Capture the cell that displays the provided text and extract its [x, y] central coordinate. 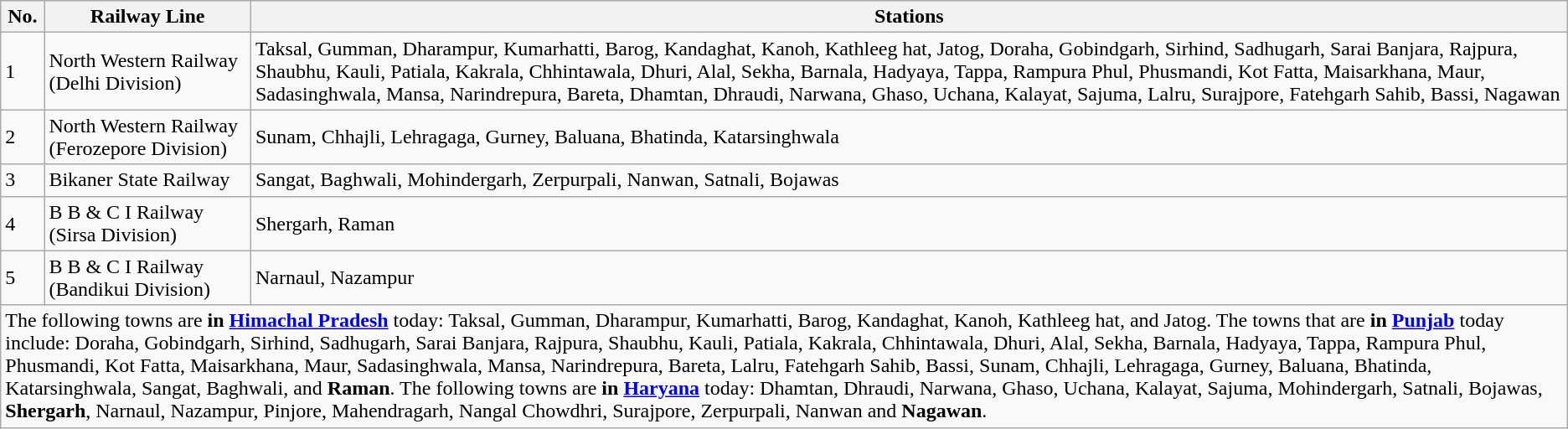
1 [23, 71]
North Western Railway (Delhi Division) [147, 71]
North Western Railway (Ferozepore Division) [147, 137]
4 [23, 223]
No. [23, 17]
Shergarh, Raman [909, 223]
Sangat, Baghwali, Mohindergarh, Zerpurpali, Nanwan, Satnali, Bojawas [909, 180]
Stations [909, 17]
B B & C I Railway (Sirsa Division) [147, 223]
2 [23, 137]
B B & C I Railway (Bandikui Division) [147, 278]
Bikaner State Railway [147, 180]
Railway Line [147, 17]
3 [23, 180]
Sunam, Chhajli, Lehragaga, Gurney, Baluana, Bhatinda, Katarsinghwala [909, 137]
Narnaul, Nazampur [909, 278]
5 [23, 278]
